Detect which cell encompasses the target text, then output its [x, y] center coordinate. 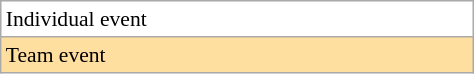
Individual event [237, 19]
Team event [237, 55]
